Identify which cell holds the provided text, then report its (x, y) central coordinate. 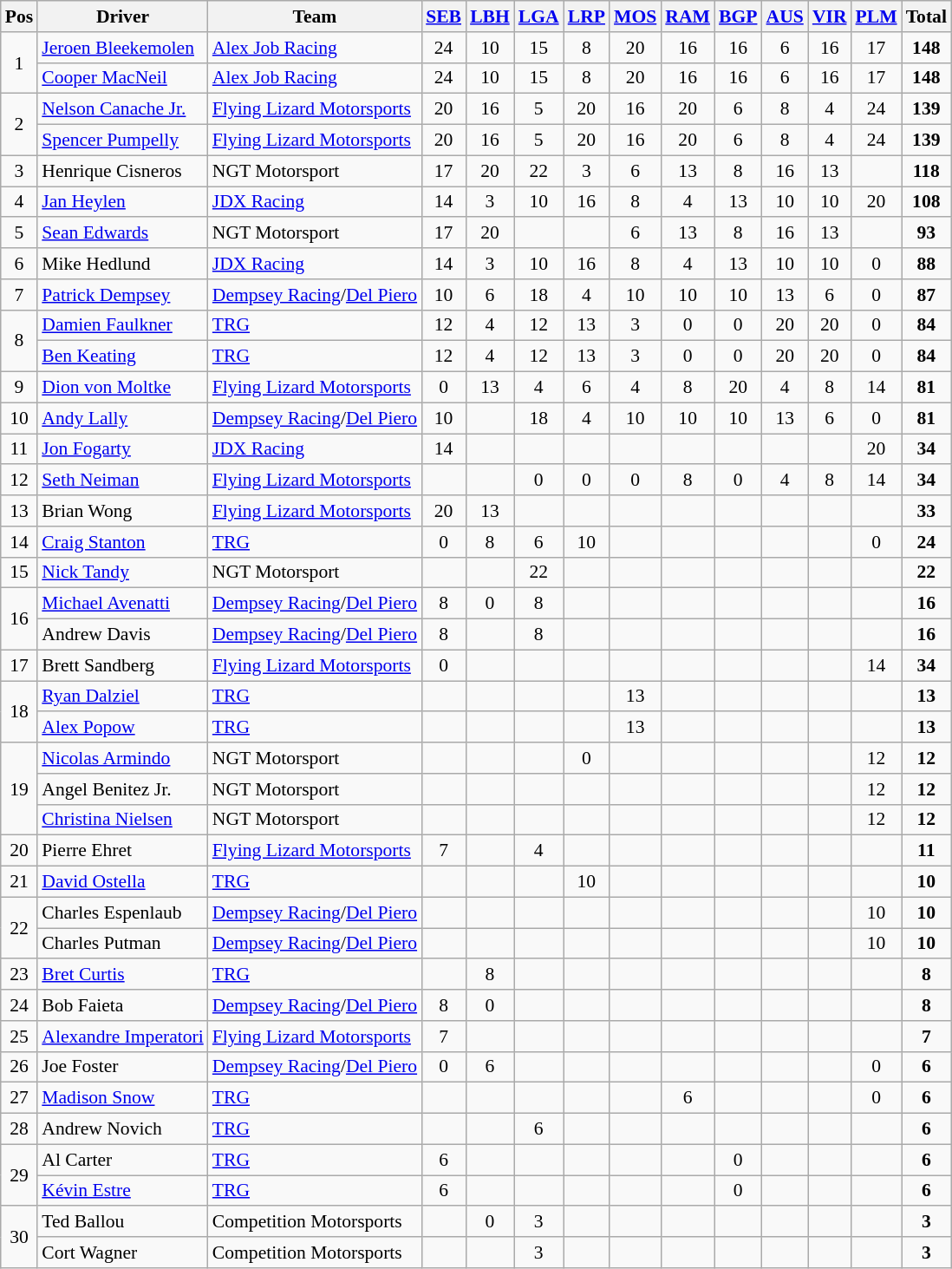
Bob Faieta (123, 1005)
Pierre Ehret (123, 851)
23 (19, 975)
Michael Avenatti (123, 604)
Charles Espenlaub (123, 913)
Nelson Canache Jr. (123, 109)
VIR (830, 16)
Spencer Pumpelly (123, 141)
19 (19, 789)
87 (926, 295)
Seth Neiman (123, 481)
25 (19, 1037)
Nicolas Armindo (123, 758)
Alexandre Imperatori (123, 1037)
Jon Fogarty (123, 449)
Team (315, 16)
Christina Nielsen (123, 820)
Andy Lally (123, 418)
30 (19, 1237)
108 (926, 202)
Driver (123, 16)
LBH (490, 16)
28 (19, 1129)
BGP (739, 16)
MOS (635, 16)
Dion von Moltke (123, 388)
Andrew Davis (123, 635)
Madison Snow (123, 1098)
Ben Keating (123, 356)
Brett Sandberg (123, 665)
118 (926, 171)
26 (19, 1067)
Pos (19, 16)
Sean Edwards (123, 233)
RAM (688, 16)
21 (19, 882)
Angel Benitez Jr. (123, 789)
Jeroen Bleekemolen (123, 48)
Ryan Dalziel (123, 697)
LGA (539, 16)
93 (926, 233)
Alex Popow (123, 728)
Ted Ballou (123, 1222)
Andrew Novich (123, 1129)
2 (19, 125)
29 (19, 1174)
Brian Wong (123, 511)
Al Carter (123, 1160)
33 (926, 511)
Cort Wagner (123, 1253)
Charles Putman (123, 944)
Henrique Cisneros (123, 171)
Damien Faulkner (123, 325)
Mike Hedlund (123, 264)
SEB (444, 16)
9 (19, 388)
PLM (877, 16)
Jan Heylen (123, 202)
27 (19, 1098)
LRP (586, 16)
Kévin Estre (123, 1191)
Craig Stanton (123, 542)
Patrick Dempsey (123, 295)
1 (19, 62)
Joe Foster (123, 1067)
Total (926, 16)
Bret Curtis (123, 975)
88 (926, 264)
Cooper MacNeil (123, 78)
AUS (786, 16)
David Ostella (123, 882)
Nick Tandy (123, 572)
